Determine the (x, y) coordinate at the center of the cell enclosing the given text.  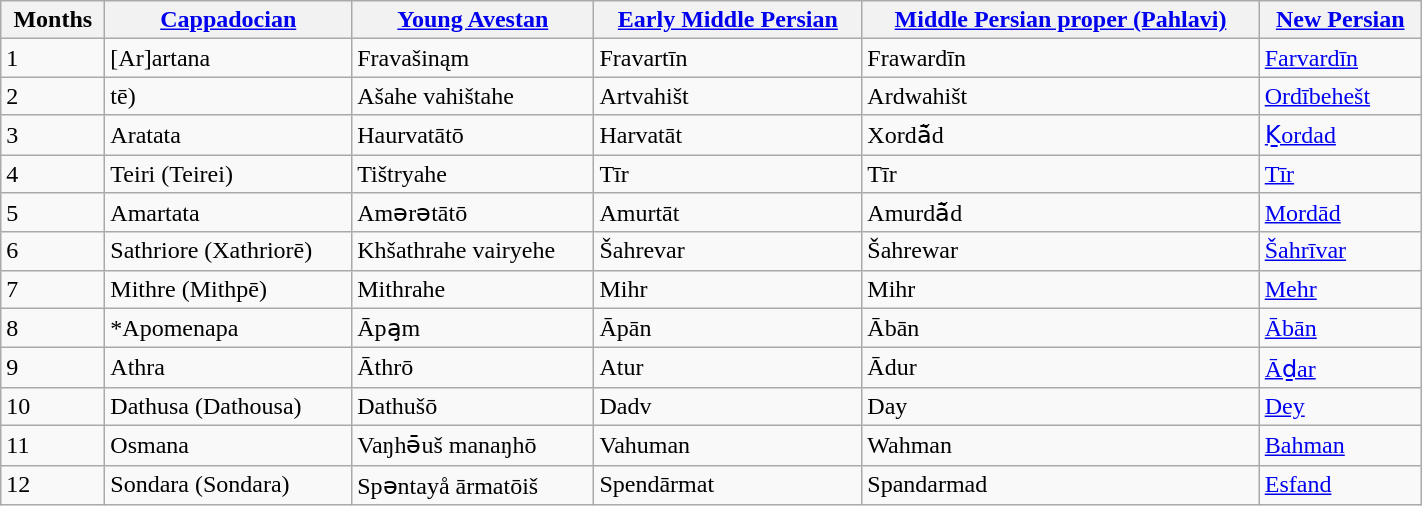
Aratata (228, 135)
3 (53, 135)
Mithrahe (473, 289)
Dadv (728, 406)
Spendārmat (728, 485)
Šahrevar (728, 251)
Amurdā̌d (1060, 213)
tē) (228, 96)
Esfand (1340, 485)
Spəntayå ārmatōiš (473, 485)
Šahrewar (1060, 251)
Cappadocian (228, 20)
2 (53, 96)
Ardwahišt (1060, 96)
Āpān (728, 328)
Harvatāt (728, 135)
Šahrīvar (1340, 251)
Ordībehešt (1340, 96)
Fravašinąm (473, 58)
Amərətātō (473, 213)
Dathušō (473, 406)
Dathusa (Dathousa) (228, 406)
Mehr (1340, 289)
Sondara (Sondara) (228, 485)
5 (53, 213)
Mithre (Mithpē) (228, 289)
12 (53, 485)
Artvahišt (728, 96)
Xordā̌d (1060, 135)
Khšathrahe vairyehe (473, 251)
Early Middle Persian (728, 20)
Athra (228, 368)
Dey (1340, 406)
Āpa̧m (473, 328)
Amurtāt (728, 213)
Frawardīn (1060, 58)
Āḏar (1340, 368)
Young Avestan (473, 20)
Fravartīn (728, 58)
Tištryahe (473, 173)
Bahman (1340, 445)
Ādur (1060, 368)
Vaŋhə̄uš manaŋhō (473, 445)
9 (53, 368)
Osmana (228, 445)
8 (53, 328)
6 (53, 251)
10 (53, 406)
Wahman (1060, 445)
Day (1060, 406)
Haurvatātō (473, 135)
1 (53, 58)
[Ar]artana (228, 58)
Vahuman (728, 445)
Ašahe vahištahe (473, 96)
New Persian (1340, 20)
Amartata (228, 213)
4 (53, 173)
Mordād (1340, 213)
Months (53, 20)
Teiri (Teirei) (228, 173)
7 (53, 289)
Farvardīn (1340, 58)
Āthrō (473, 368)
Spandarmad (1060, 485)
Middle Persian proper (Pahlavi) (1060, 20)
Sathriore (Xathriorē) (228, 251)
Atur (728, 368)
*Apomenapa (228, 328)
Ḵordad (1340, 135)
11 (53, 445)
